Return (X, Y) of the center of cell containing provided text 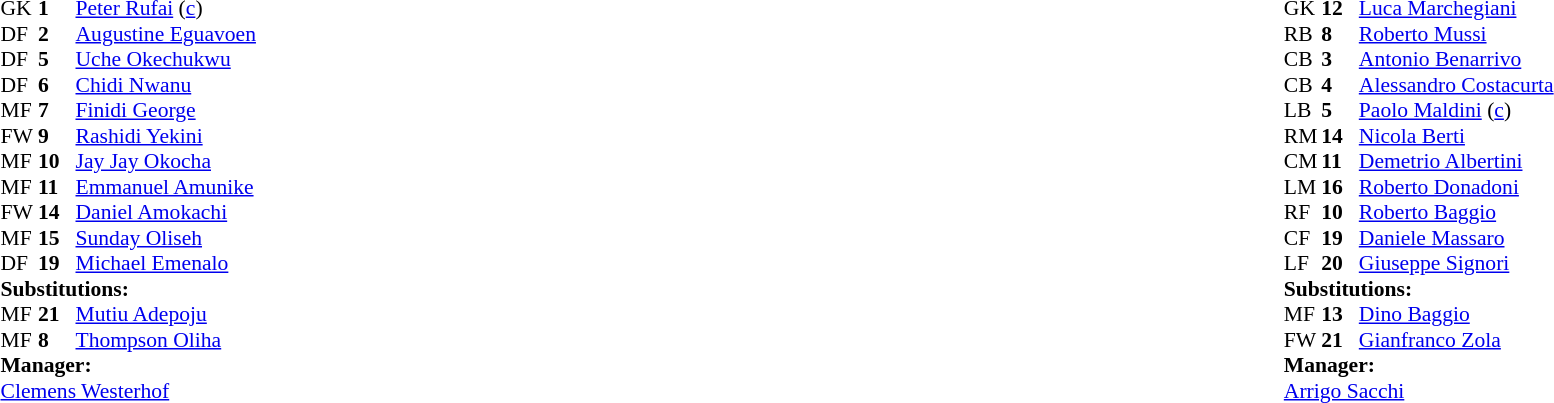
Sunday Oliseh (166, 238)
RB (1303, 34)
CF (1303, 238)
9 (57, 136)
13 (1340, 315)
3 (1340, 59)
Antonio Benarrivo (1456, 59)
Rashidi Yekini (166, 136)
Nicola Berti (1456, 136)
Uche Okechukwu (166, 59)
Daniel Amokachi (166, 213)
Finidi George (166, 111)
Chidi Nwanu (166, 85)
Paolo Maldini (c) (1456, 111)
Daniele Massaro (1456, 238)
Roberto Mussi (1456, 34)
Emmanuel Amunike (166, 187)
7 (57, 111)
LB (1303, 111)
Roberto Donadoni (1456, 187)
4 (1340, 85)
2 (57, 34)
Michael Emenalo (166, 263)
Giuseppe Signori (1456, 263)
Dino Baggio (1456, 315)
6 (57, 85)
LF (1303, 263)
15 (57, 238)
Gianfranco Zola (1456, 340)
Roberto Baggio (1456, 213)
CM (1303, 161)
20 (1340, 263)
Mutiu Adepoju (166, 315)
Jay Jay Okocha (166, 161)
LM (1303, 187)
Demetrio Albertini (1456, 161)
RF (1303, 213)
16 (1340, 187)
Augustine Eguavoen (166, 34)
RM (1303, 136)
Alessandro Costacurta (1456, 85)
Thompson Oliha (166, 340)
